Determine the (x, y) coordinate at the center of the cell enclosing the given text.  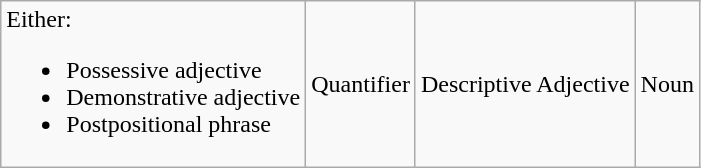
Noun (667, 84)
Quantifier (361, 84)
Either:Possessive adjectiveDemonstrative adjectivePostpositional phrase (154, 84)
Descriptive Adjective (525, 84)
